Scan for the cell matching the given text and deliver its (x, y) coordinate at center. 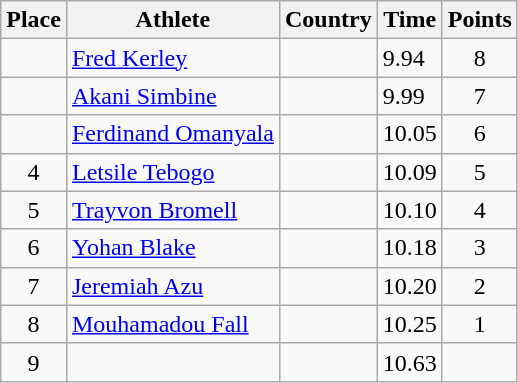
9 (34, 362)
Time (410, 20)
Athlete (172, 20)
9.99 (410, 96)
3 (480, 248)
Letsile Tebogo (172, 172)
Jeremiah Azu (172, 286)
Points (480, 20)
10.18 (410, 248)
Place (34, 20)
10.10 (410, 210)
Mouhamadou Fall (172, 324)
Fred Kerley (172, 58)
10.20 (410, 286)
Country (328, 20)
10.05 (410, 134)
1 (480, 324)
2 (480, 286)
Akani Simbine (172, 96)
Ferdinand Omanyala (172, 134)
Trayvon Bromell (172, 210)
10.63 (410, 362)
9.94 (410, 58)
Yohan Blake (172, 248)
10.09 (410, 172)
10.25 (410, 324)
